Return [X, Y] of the center of cell containing provided text 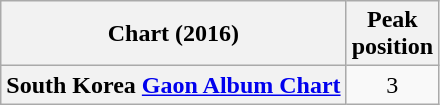
Chart (2016) [174, 34]
Peakposition [392, 34]
South Korea Gaon Album Chart [174, 85]
3 [392, 85]
